Extract the (x, y) coordinate from the center of the cell holding the provided text.  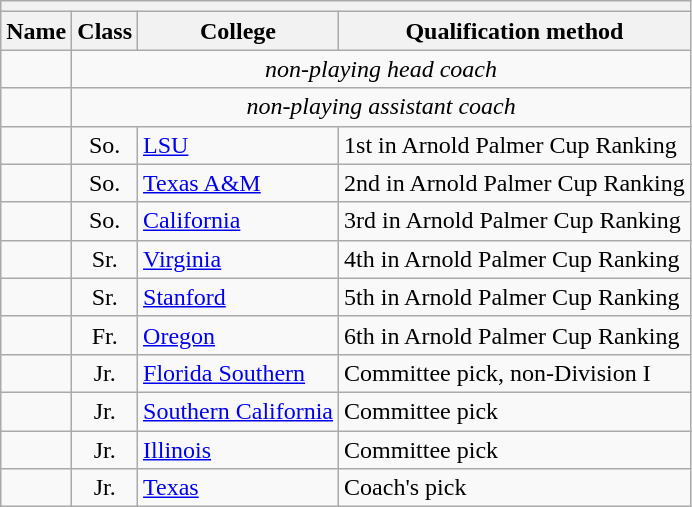
Southern California (238, 411)
California (238, 221)
Illinois (238, 449)
2nd in Arnold Palmer Cup Ranking (515, 183)
non-playing head coach (381, 69)
5th in Arnold Palmer Cup Ranking (515, 297)
Oregon (238, 335)
Stanford (238, 297)
3rd in Arnold Palmer Cup Ranking (515, 221)
Coach's pick (515, 488)
6th in Arnold Palmer Cup Ranking (515, 335)
Class (105, 31)
non-playing assistant coach (381, 107)
4th in Arnold Palmer Cup Ranking (515, 259)
Name (36, 31)
Fr. (105, 335)
College (238, 31)
Florida Southern (238, 373)
Texas (238, 488)
LSU (238, 145)
Virginia (238, 259)
Texas A&M (238, 183)
1st in Arnold Palmer Cup Ranking (515, 145)
Qualification method (515, 31)
Committee pick, non-Division I (515, 373)
